Search for the cell housing the specified text and yield its (x, y) center coordinate. 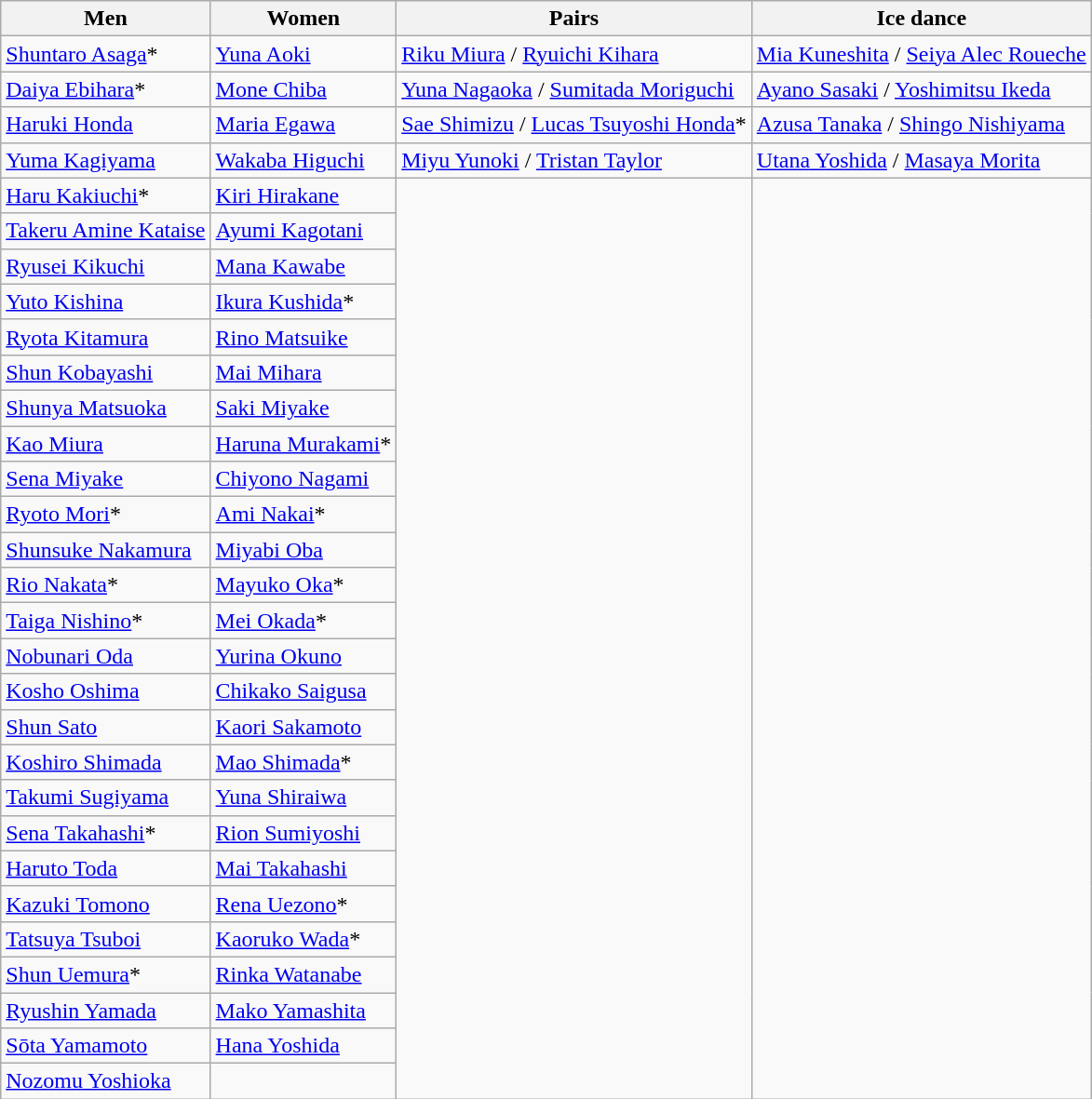
Rion Sumiyoshi (303, 833)
Daiya Ebihara* (106, 89)
Ayano Sasaki / Yoshimitsu Ikeda (922, 89)
Sae Shimizu / Lucas Tsuyoshi Honda* (574, 125)
Taiga Nishino* (106, 621)
Ryushin Yamada (106, 1010)
Rio Nakata* (106, 585)
Shun Uemura* (106, 974)
Chikako Saigusa (303, 691)
Nozomu Yoshioka (106, 1081)
Haru Kakiuchi* (106, 195)
Nobunari Oda (106, 656)
Shun Kobayashi (106, 372)
Sena Takahashi* (106, 833)
Mai Mihara (303, 372)
Women (303, 19)
Azusa Tanaka / Shingo Nishiyama (922, 125)
Yuna Shiraiwa (303, 797)
Sena Miyake (106, 479)
Takumi Sugiyama (106, 797)
Mao Shimada* (303, 762)
Tatsuya Tsuboi (106, 939)
Kaori Sakamoto (303, 727)
Rena Uezono* (303, 904)
Miyabi Oba (303, 550)
Ikura Kushida* (303, 302)
Mana Kawabe (303, 266)
Mayuko Oka* (303, 585)
Miyu Yunoki / Tristan Taylor (574, 160)
Ryota Kitamura (106, 337)
Haruki Honda (106, 125)
Ryoto Mori* (106, 515)
Maria Egawa (303, 125)
Yuto Kishina (106, 302)
Mone Chiba (303, 89)
Kazuki Tomono (106, 904)
Kao Miura (106, 444)
Chiyono Nagami (303, 479)
Utana Yoshida / Masaya Morita (922, 160)
Shunya Matsuoka (106, 408)
Mai Takahashi (303, 868)
Shun Sato (106, 727)
Yuna Aoki (303, 54)
Koshiro Shimada (106, 762)
Ice dance (922, 19)
Rinka Watanabe (303, 974)
Mako Yamashita (303, 1010)
Yurina Okuno (303, 656)
Saki Miyake (303, 408)
Shuntaro Asaga* (106, 54)
Rino Matsuike (303, 337)
Takeru Amine Kataise (106, 231)
Mia Kuneshita / Seiya Alec Roueche (922, 54)
Haruna Murakami* (303, 444)
Shunsuke Nakamura (106, 550)
Hana Yoshida (303, 1046)
Kaoruko Wada* (303, 939)
Men (106, 19)
Ryusei Kikuchi (106, 266)
Wakaba Higuchi (303, 160)
Kiri Hirakane (303, 195)
Sōta Yamamoto (106, 1046)
Ayumi Kagotani (303, 231)
Riku Miura / Ryuichi Kihara (574, 54)
Kosho Oshima (106, 691)
Haruto Toda (106, 868)
Pairs (574, 19)
Ami Nakai* (303, 515)
Yuma Kagiyama (106, 160)
Yuna Nagaoka / Sumitada Moriguchi (574, 89)
Mei Okada* (303, 621)
